Determine the [x, y] coordinate at the center of the cell enclosing the given text.  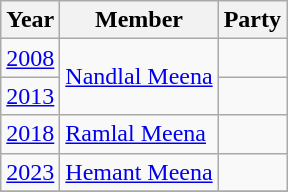
2008 [30, 58]
Ramlal Meena [139, 134]
Nandlal Meena [139, 77]
Party [252, 20]
Member [139, 20]
2013 [30, 96]
2018 [30, 134]
2023 [30, 172]
Year [30, 20]
Hemant Meena [139, 172]
